From the cell containing the given text, extract its center point as (x, y) coordinate. 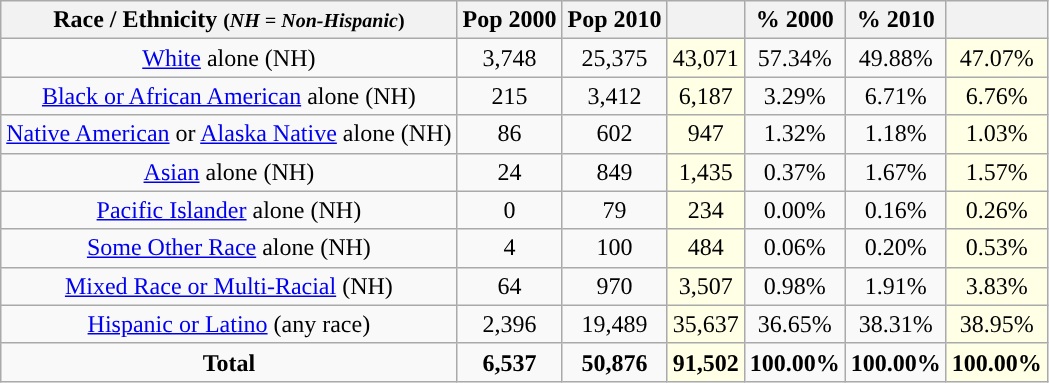
0.06% (794, 248)
947 (706, 134)
0.53% (996, 248)
3,748 (510, 58)
38.95% (996, 324)
215 (510, 96)
6.71% (896, 96)
0.16% (896, 210)
Pop 2000 (510, 20)
234 (706, 210)
43,071 (706, 58)
1.57% (996, 172)
Some Other Race alone (NH) (229, 248)
White alone (NH) (229, 58)
47.07% (996, 58)
57.34% (794, 58)
1.03% (996, 134)
Mixed Race or Multi-Racial (NH) (229, 286)
3.83% (996, 286)
50,876 (614, 362)
970 (614, 286)
19,489 (614, 324)
0.20% (896, 248)
36.65% (794, 324)
3.29% (794, 96)
1.91% (896, 286)
6,187 (706, 96)
2,396 (510, 324)
0.98% (794, 286)
849 (614, 172)
3,412 (614, 96)
Native American or Alaska Native alone (NH) (229, 134)
Race / Ethnicity (NH = Non-Hispanic) (229, 20)
Pop 2010 (614, 20)
49.88% (896, 58)
86 (510, 134)
3,507 (706, 286)
484 (706, 248)
6.76% (996, 96)
0 (510, 210)
602 (614, 134)
Asian alone (NH) (229, 172)
1.18% (896, 134)
25,375 (614, 58)
1,435 (706, 172)
1.67% (896, 172)
Hispanic or Latino (any race) (229, 324)
Pacific Islander alone (NH) (229, 210)
% 2000 (794, 20)
% 2010 (896, 20)
Total (229, 362)
38.31% (896, 324)
Black or African American alone (NH) (229, 96)
91,502 (706, 362)
64 (510, 286)
6,537 (510, 362)
35,637 (706, 324)
79 (614, 210)
0.37% (794, 172)
24 (510, 172)
1.32% (794, 134)
0.26% (996, 210)
4 (510, 248)
0.00% (794, 210)
100 (614, 248)
